Capture the cell that displays the provided text and extract its (x, y) central coordinate. 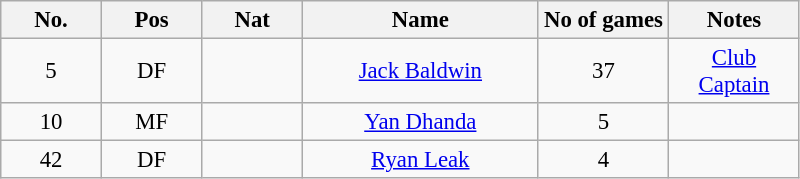
Jack Baldwin (421, 72)
10 (52, 122)
4 (604, 160)
Notes (734, 20)
Ryan Leak (421, 160)
MF (152, 122)
Nat (252, 20)
37 (604, 72)
No. (52, 20)
Name (421, 20)
Pos (152, 20)
Yan Dhanda (421, 122)
No of games (604, 20)
42 (52, 160)
Club Captain (734, 72)
